Determine the [X, Y] coordinate at the center of the cell enclosing the given text.  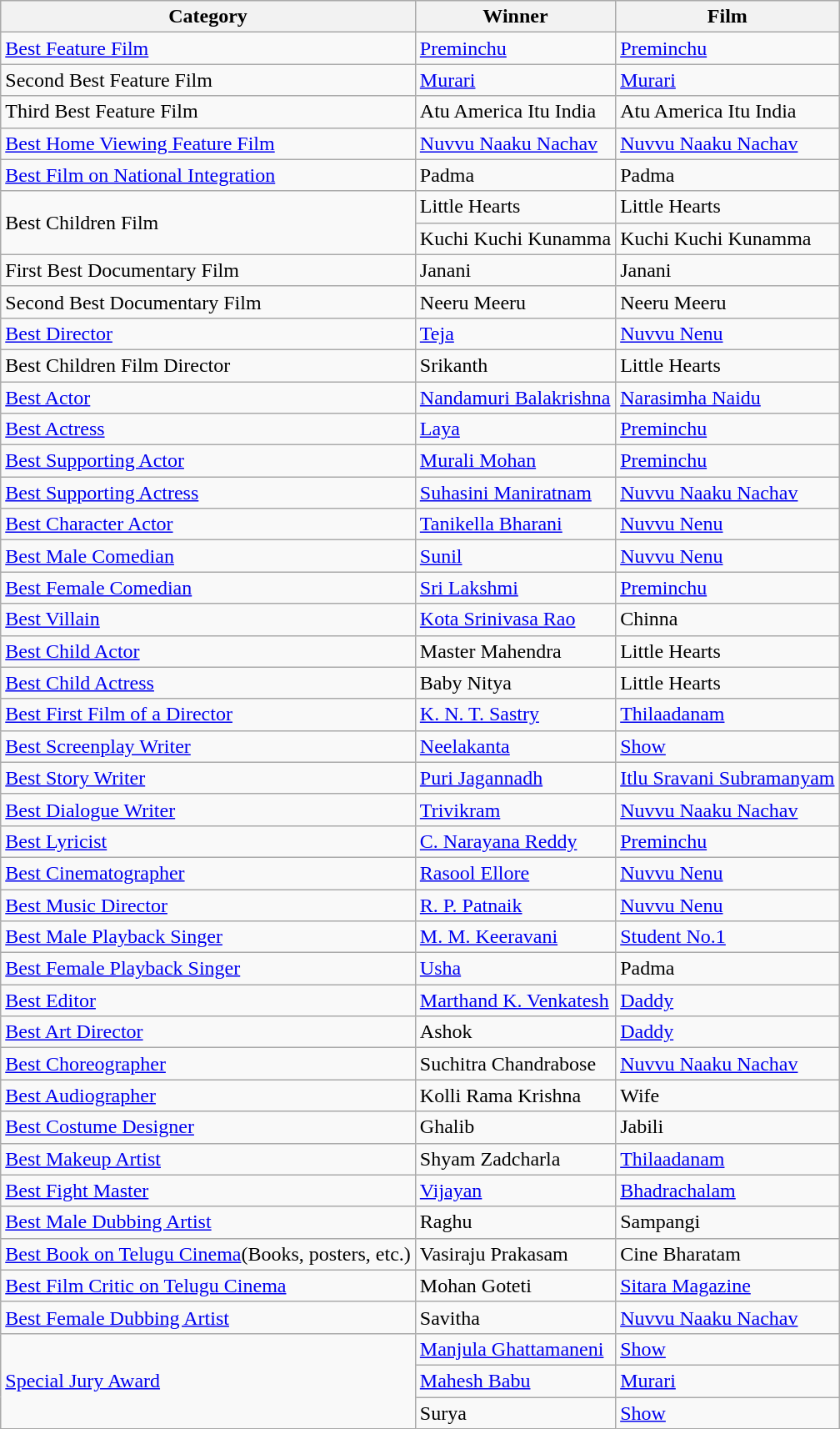
Best Children Film [208, 223]
Best Art Director [208, 1032]
Sunil [515, 556]
Best Home Viewing Feature Film [208, 143]
Cine Bharatam [727, 1254]
Murali Mohan [515, 461]
Srikanth [515, 365]
Puri Jagannadh [515, 778]
Raghu [515, 1222]
Usha [515, 969]
Wife [727, 1096]
Best Book on Telugu Cinema(Books, posters, etc.) [208, 1254]
Surya [515, 1413]
Third Best Feature Film [208, 112]
Best Female Dubbing Artist [208, 1317]
Best Lyricist [208, 841]
Marthand K. Venkatesh [515, 1000]
Master Mahendra [515, 651]
Tanikella Bharani [515, 524]
K. N. T. Sastry [515, 714]
Second Best Documentary Film [208, 302]
Category [208, 17]
Student No.1 [727, 937]
Best Costume Designer [208, 1127]
Best Supporting Actor [208, 461]
Sampangi [727, 1222]
Laya [515, 429]
Best Female Playback Singer [208, 969]
Best Cinematographer [208, 873]
Second Best Feature Film [208, 80]
Best Supporting Actress [208, 493]
Teja [515, 333]
Baby Nitya [515, 683]
Best Male Dubbing Artist [208, 1222]
Nandamuri Balakrishna [515, 398]
Kolli Rama Krishna [515, 1096]
Best Male Playback Singer [208, 937]
Best Film on National Integration [208, 175]
Best Male Comedian [208, 556]
Best Child Actor [208, 651]
Best Music Director [208, 905]
Best Film Critic on Telugu Cinema [208, 1286]
First Best Documentary Film [208, 270]
Vijayan [515, 1191]
Neelakanta [515, 746]
Best Actress [208, 429]
Best Actor [208, 398]
Best Children Film Director [208, 365]
Itlu Sravani Subramanyam [727, 778]
Rasool Ellore [515, 873]
Mohan Goteti [515, 1286]
Manjula Ghattamaneni [515, 1349]
Best Audiographer [208, 1096]
Best Director [208, 333]
Best Fight Master [208, 1191]
Narasimha Naidu [727, 398]
Shyam Zadcharla [515, 1159]
Special Jury Award [208, 1381]
Film [727, 17]
Jabili [727, 1127]
Trivikram [515, 810]
Best Character Actor [208, 524]
Vasiraju Prakasam [515, 1254]
Ashok [515, 1032]
Sitara Magazine [727, 1286]
Best Choreographer [208, 1064]
M. M. Keeravani [515, 937]
Best Villain [208, 619]
Best First Film of a Director [208, 714]
Suhasini Maniratnam [515, 493]
Best Screenplay Writer [208, 746]
Best Female Comedian [208, 588]
Best Feature Film [208, 48]
Winner [515, 17]
Best Child Actress [208, 683]
Best Makeup Artist [208, 1159]
Suchitra Chandrabose [515, 1064]
Best Editor [208, 1000]
Ghalib [515, 1127]
Sri Lakshmi [515, 588]
Bhadrachalam [727, 1191]
Savitha [515, 1317]
Kota Srinivasa Rao [515, 619]
Chinna [727, 619]
Best Story Writer [208, 778]
R. P. Patnaik [515, 905]
Best Dialogue Writer [208, 810]
C. Narayana Reddy [515, 841]
Mahesh Babu [515, 1381]
